Identify which cell holds the provided text, then report its [x, y] central coordinate. 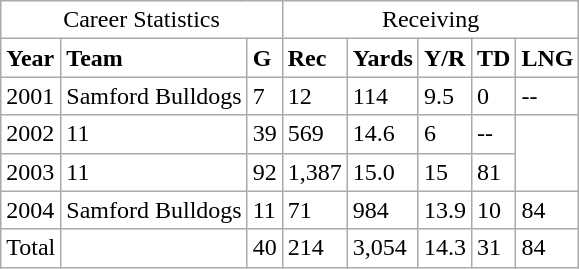
Total [31, 248]
984 [382, 210]
Receiving [430, 20]
Y/R [444, 58]
2001 [31, 96]
6 [444, 134]
Team [154, 58]
15 [444, 172]
2002 [31, 134]
15.0 [382, 172]
LNG [548, 58]
12 [314, 96]
13.9 [444, 210]
G [264, 58]
Career Statistics [142, 20]
10 [493, 210]
TD [493, 58]
92 [264, 172]
569 [314, 134]
9.5 [444, 96]
Yards [382, 58]
40 [264, 248]
214 [314, 248]
71 [314, 210]
114 [382, 96]
14.6 [382, 134]
2004 [31, 210]
7 [264, 96]
0 [493, 96]
31 [493, 248]
Rec [314, 58]
3,054 [382, 248]
2003 [31, 172]
1,387 [314, 172]
39 [264, 134]
14.3 [444, 248]
Year [31, 58]
81 [493, 172]
